Find where the given text appears and provide that cell's center as (x, y) coordinate. 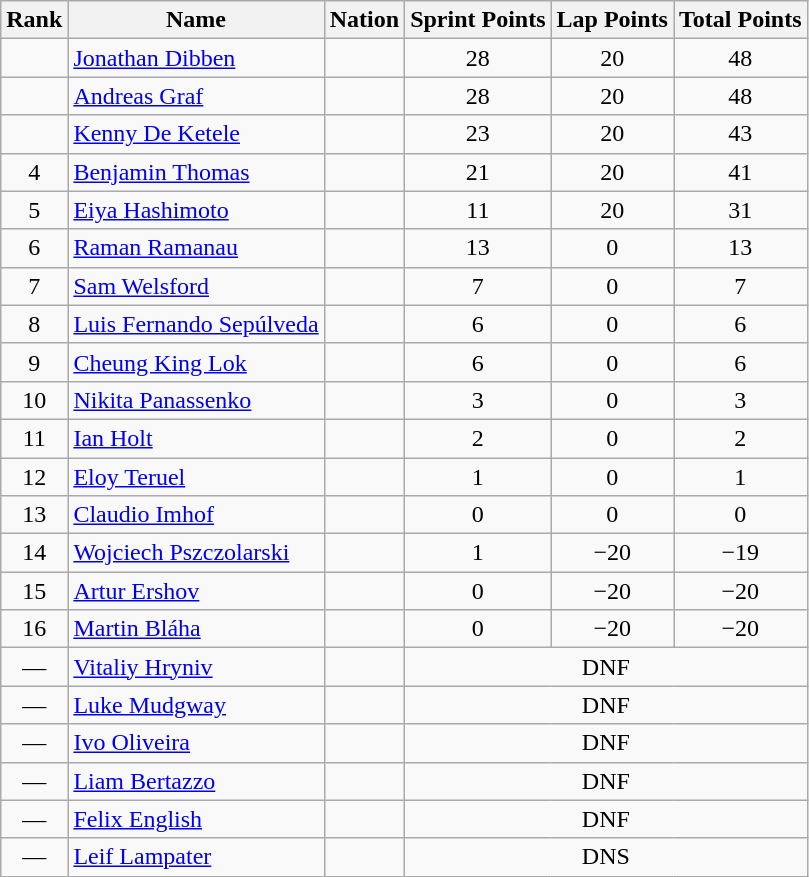
Kenny De Ketele (196, 134)
Ivo Oliveira (196, 743)
Raman Ramanau (196, 248)
12 (34, 477)
Total Points (741, 20)
4 (34, 172)
14 (34, 553)
41 (741, 172)
−19 (741, 553)
Liam Bertazzo (196, 781)
Sprint Points (478, 20)
Benjamin Thomas (196, 172)
31 (741, 210)
DNS (606, 857)
15 (34, 591)
43 (741, 134)
5 (34, 210)
Sam Welsford (196, 286)
10 (34, 400)
16 (34, 629)
Wojciech Pszczolarski (196, 553)
Lap Points (612, 20)
21 (478, 172)
Nikita Panassenko (196, 400)
Rank (34, 20)
Jonathan Dibben (196, 58)
Cheung King Lok (196, 362)
9 (34, 362)
Luke Mudgway (196, 705)
Name (196, 20)
23 (478, 134)
Felix English (196, 819)
8 (34, 324)
Nation (364, 20)
Claudio Imhof (196, 515)
Luis Fernando Sepúlveda (196, 324)
Artur Ershov (196, 591)
Martin Bláha (196, 629)
Eloy Teruel (196, 477)
Ian Holt (196, 438)
Andreas Graf (196, 96)
Vitaliy Hryniv (196, 667)
Leif Lampater (196, 857)
Eiya Hashimoto (196, 210)
